Scan for the cell matching the given text and deliver its [x, y] coordinate at center. 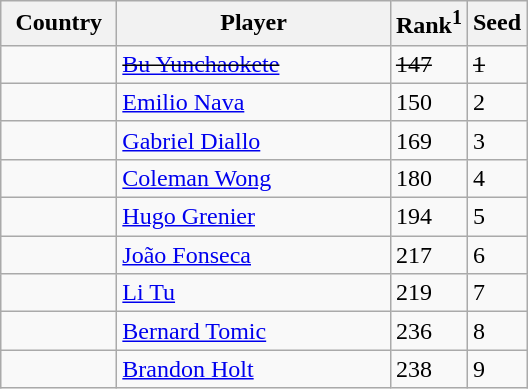
169 [428, 140]
2 [496, 102]
3 [496, 140]
8 [496, 331]
194 [428, 217]
4 [496, 178]
Coleman Wong [254, 178]
Player [254, 24]
Rank1 [428, 24]
Hugo Grenier [254, 217]
1 [496, 64]
Bu Yunchaokete [254, 64]
180 [428, 178]
150 [428, 102]
Gabriel Diallo [254, 140]
Emilio Nava [254, 102]
147 [428, 64]
9 [496, 369]
Seed [496, 24]
6 [496, 255]
217 [428, 255]
Brandon Holt [254, 369]
7 [496, 293]
5 [496, 217]
219 [428, 293]
Country [59, 24]
Li Tu [254, 293]
Bernard Tomic [254, 331]
João Fonseca [254, 255]
236 [428, 331]
238 [428, 369]
